Scan for the cell matching the given text and deliver its (X, Y) coordinate at center. 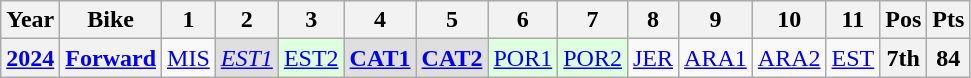
Year (30, 20)
Pos (904, 20)
84 (948, 58)
4 (380, 20)
POR2 (593, 58)
10 (789, 20)
Forward (111, 58)
Pts (948, 20)
2 (246, 20)
1 (189, 20)
JER (652, 58)
11 (853, 20)
7 (593, 20)
9 (716, 20)
8 (652, 20)
2024 (30, 58)
CAT1 (380, 58)
Bike (111, 20)
POR1 (523, 58)
MIS (189, 58)
ARA1 (716, 58)
6 (523, 20)
EST (853, 58)
5 (452, 20)
EST2 (311, 58)
3 (311, 20)
CAT2 (452, 58)
ARA2 (789, 58)
7th (904, 58)
EST1 (246, 58)
